Find where the given text appears and provide that cell's center as [X, Y] coordinate. 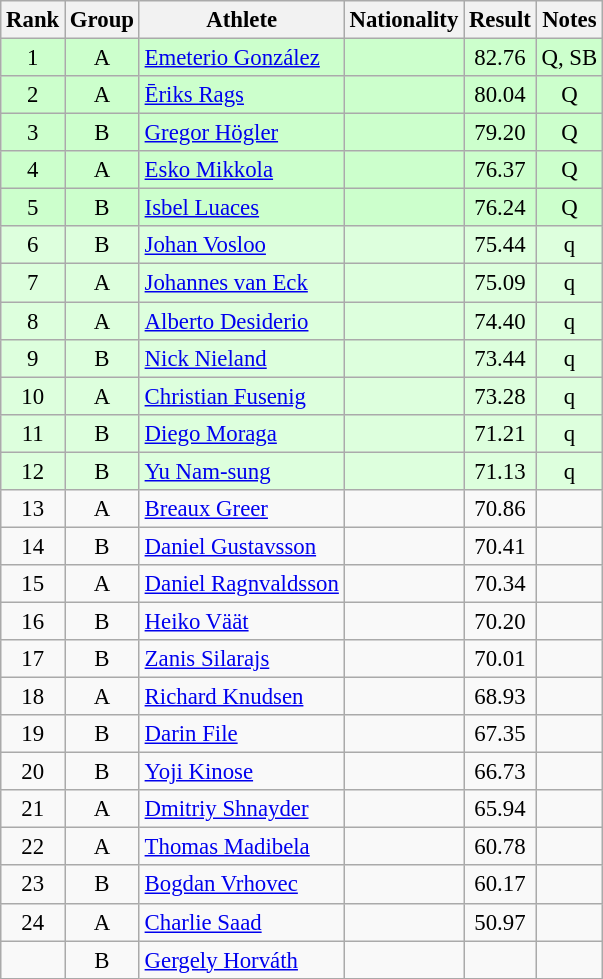
75.44 [500, 245]
Notes [569, 20]
Heiko Väät [242, 621]
Richard Knudsen [242, 697]
73.28 [500, 396]
Charlie Saad [242, 922]
Nick Nieland [242, 358]
68.93 [500, 697]
Dmitriy Shnayder [242, 809]
24 [33, 922]
50.97 [500, 922]
70.41 [500, 546]
6 [33, 245]
70.01 [500, 659]
16 [33, 621]
Q, SB [569, 58]
18 [33, 697]
71.13 [500, 471]
80.04 [500, 95]
Gregor Högler [242, 133]
Alberto Desiderio [242, 321]
Thomas Madibela [242, 847]
8 [33, 321]
13 [33, 509]
71.21 [500, 433]
4 [33, 170]
Athlete [242, 20]
23 [33, 885]
Emeterio González [242, 58]
79.20 [500, 133]
11 [33, 433]
12 [33, 471]
Esko Mikkola [242, 170]
67.35 [500, 734]
73.44 [500, 358]
Isbel Luaces [242, 208]
60.17 [500, 885]
Christian Fusenig [242, 396]
70.86 [500, 509]
60.78 [500, 847]
Ēriks Rags [242, 95]
76.37 [500, 170]
Gergely Horváth [242, 960]
22 [33, 847]
1 [33, 58]
70.34 [500, 584]
74.40 [500, 321]
66.73 [500, 772]
Yu Nam-sung [242, 471]
Darin File [242, 734]
21 [33, 809]
70.20 [500, 621]
Johannes van Eck [242, 283]
Zanis Silarajs [242, 659]
76.24 [500, 208]
Nationality [404, 20]
Group [102, 20]
14 [33, 546]
3 [33, 133]
19 [33, 734]
7 [33, 283]
15 [33, 584]
Yoji Kinose [242, 772]
5 [33, 208]
65.94 [500, 809]
Bogdan Vrhovec [242, 885]
75.09 [500, 283]
Daniel Ragnvaldsson [242, 584]
20 [33, 772]
2 [33, 95]
Breaux Greer [242, 509]
10 [33, 396]
9 [33, 358]
Daniel Gustavsson [242, 546]
Result [500, 20]
17 [33, 659]
Rank [33, 20]
Diego Moraga [242, 433]
82.76 [500, 58]
Johan Vosloo [242, 245]
